For the text-containing cell, return its midpoint in [x, y] coordinate format. 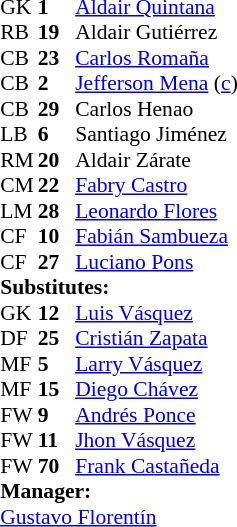
70 [57, 466]
15 [57, 389]
27 [57, 262]
29 [57, 109]
19 [57, 33]
DF [19, 339]
12 [57, 313]
20 [57, 160]
10 [57, 237]
25 [57, 339]
RB [19, 33]
2 [57, 83]
5 [57, 364]
9 [57, 415]
11 [57, 441]
RM [19, 160]
LM [19, 211]
LB [19, 135]
CM [19, 185]
28 [57, 211]
22 [57, 185]
23 [57, 58]
GK [19, 313]
6 [57, 135]
